Detect which cell encompasses the target text, then output its (x, y) center coordinate. 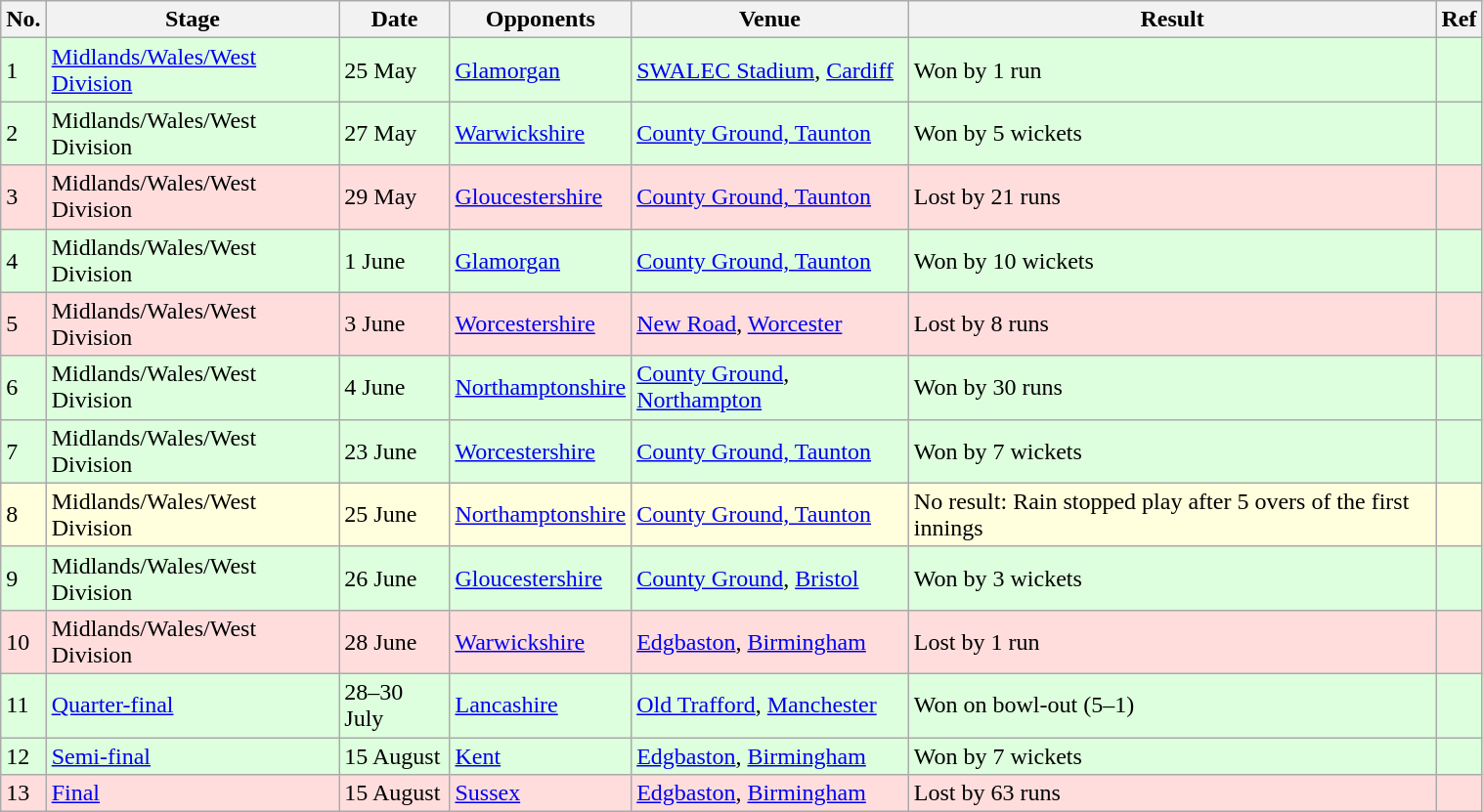
2 (23, 133)
6 (23, 387)
3 (23, 197)
1 (23, 70)
11 (23, 705)
County Ground, Northampton (770, 387)
10 (23, 641)
Opponents (541, 20)
County Ground, Bristol (770, 578)
No result: Rain stopped play after 5 overs of the first innings (1172, 514)
Ref (1459, 20)
Venue (770, 20)
26 June (395, 578)
13 (23, 793)
9 (23, 578)
Semi-final (193, 755)
Date (395, 20)
27 May (395, 133)
5 (23, 324)
SWALEC Stadium, Cardiff (770, 70)
23 June (395, 451)
Sussex (541, 793)
7 (23, 451)
Stage (193, 20)
Lost by 8 runs (1172, 324)
Kent (541, 755)
4 June (395, 387)
25 May (395, 70)
4 (23, 260)
3 June (395, 324)
Won by 30 runs (1172, 387)
Won by 5 wickets (1172, 133)
No. (23, 20)
Old Trafford, Manchester (770, 705)
New Road, Worcester (770, 324)
28–30 July (395, 705)
25 June (395, 514)
Won by 1 run (1172, 70)
28 June (395, 641)
12 (23, 755)
Lost by 63 runs (1172, 793)
Won by 3 wickets (1172, 578)
Final (193, 793)
Won on bowl-out (5–1) (1172, 705)
Lost by 1 run (1172, 641)
Result (1172, 20)
Lancashire (541, 705)
1 June (395, 260)
8 (23, 514)
29 May (395, 197)
Won by 10 wickets (1172, 260)
Quarter-final (193, 705)
Lost by 21 runs (1172, 197)
